Search for the cell housing the specified text and yield its [x, y] center coordinate. 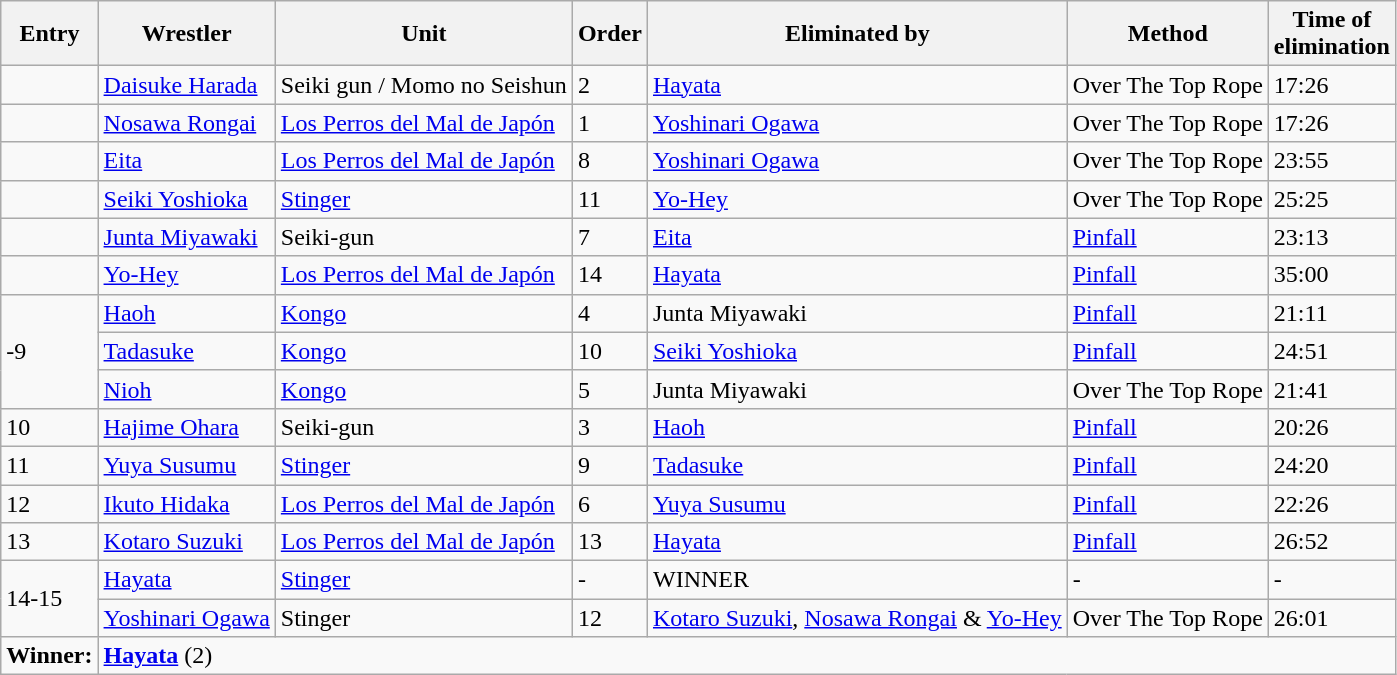
9 [610, 465]
Method [1168, 34]
3 [610, 427]
6 [610, 503]
25:25 [1332, 199]
21:11 [1332, 313]
Hajime Ohara [186, 427]
Nosawa Rongai [186, 123]
1 [610, 123]
Winner: [50, 656]
Nioh [186, 389]
23:55 [1332, 161]
Hayata (2) [746, 656]
7 [610, 237]
Ikuto Hidaka [186, 503]
Time ofelimination [1332, 34]
Kotaro Suzuki [186, 542]
-9 [50, 351]
Entry [50, 34]
5 [610, 389]
23:13 [1332, 237]
14 [610, 275]
24:20 [1332, 465]
Wrestler [186, 34]
24:51 [1332, 351]
8 [610, 161]
WINNER [857, 580]
Daisuke Harada [186, 85]
35:00 [1332, 275]
21:41 [1332, 389]
4 [610, 313]
Unit [424, 34]
Order [610, 34]
22:26 [1332, 503]
Eliminated by [857, 34]
Kotaro Suzuki, Nosawa Rongai & Yo-Hey [857, 618]
Seiki gun / Momo no Seishun [424, 85]
26:52 [1332, 542]
20:26 [1332, 427]
14-15 [50, 599]
2 [610, 85]
26:01 [1332, 618]
